Determine the [x, y] coordinate at the center of the cell enclosing the given text.  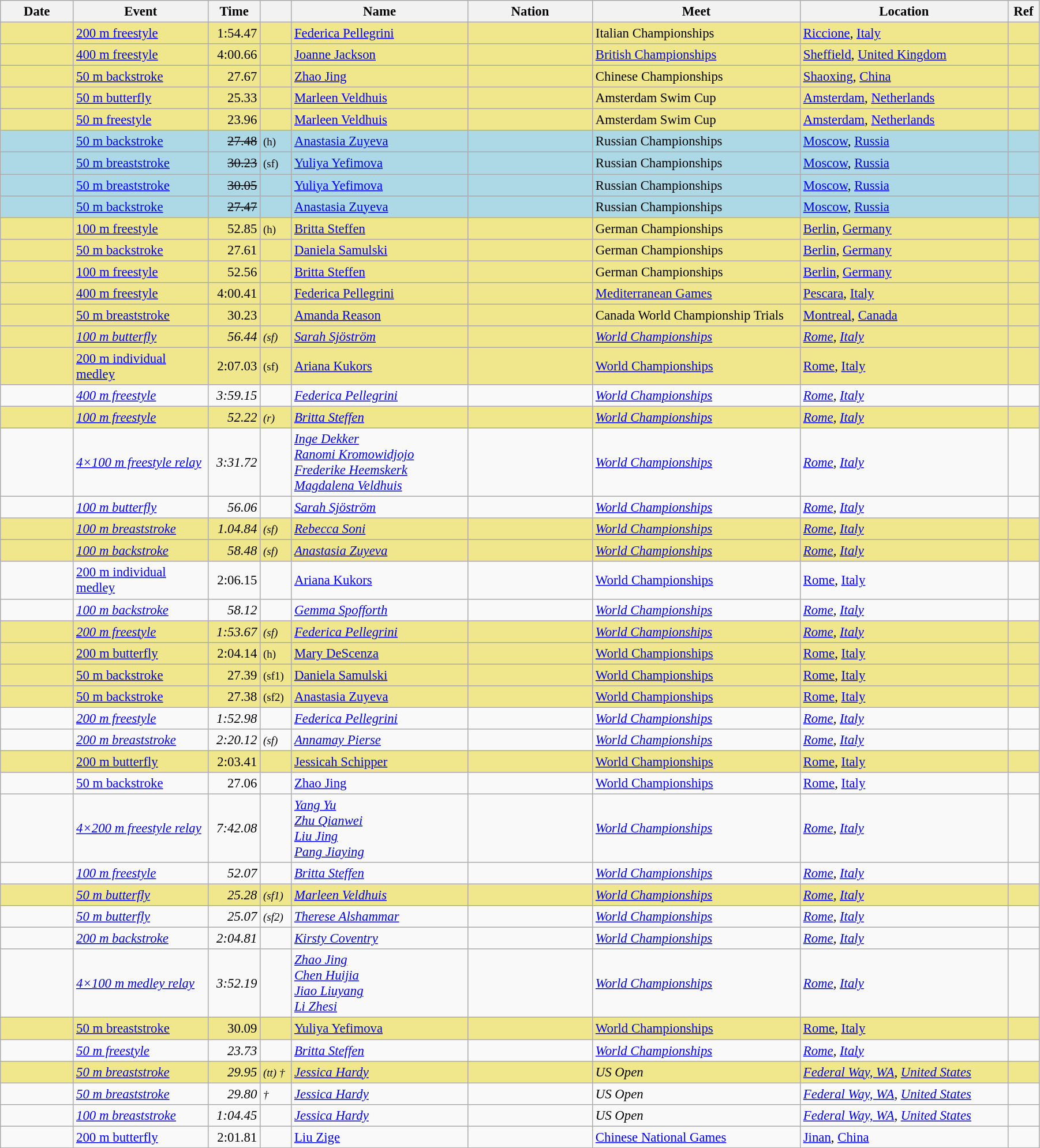
Mary DeScenza [380, 653]
Inge DekkerRanomi KromowidjojoFrederike HeemskerkMagdalena Veldhuis [380, 463]
Kirsty Coventry [380, 939]
52.22 [234, 418]
30.05 [234, 185]
Event [141, 12]
Zhao JingChen HuijiaJiao LiuyangLi Zhesi [380, 984]
Meet [697, 12]
23.73 [234, 1051]
Canada World Championship Trials [697, 315]
27.67 [234, 77]
23.96 [234, 120]
27.61 [234, 250]
1:54.47 [234, 33]
56.06 [234, 508]
3:52.19 [234, 984]
4×100 m freestyle relay [141, 463]
2:04.81 [234, 939]
2:06.15 [234, 580]
Jinan, China [904, 1137]
Gemma Spofforth [380, 610]
Name [380, 12]
Nation [530, 12]
Italian Championships [697, 33]
29.95 [234, 1072]
29.80 [234, 1094]
Jessicah Schipper [380, 761]
British Championships [697, 55]
2:01.81 [234, 1137]
Annamay Pierse [380, 740]
2:20.12 [234, 740]
25.33 [234, 98]
Ref [1023, 12]
58.12 [234, 610]
Date [37, 12]
Pescara, Italy [904, 294]
30.09 [234, 1029]
3:59.15 [234, 396]
27.06 [234, 783]
25.07 [234, 917]
Time [234, 12]
2:07.03 [234, 366]
7:42.08 [234, 828]
2:03.41 [234, 761]
27.48 [234, 141]
4:00.66 [234, 55]
4×100 m medley relay [141, 984]
Riccione, Italy [904, 33]
Sheffield, United Kingdom [904, 55]
56.44 [234, 337]
1.04.84 [234, 529]
200 m breaststroke [141, 740]
27.47 [234, 207]
1:52.98 [234, 718]
200 m backstroke [141, 939]
52.56 [234, 272]
Chinese National Games [697, 1137]
3:31.72 [234, 463]
27.38 [234, 697]
Chinese Championships [697, 77]
4:00.41 [234, 294]
Joanne Jackson [380, 55]
Therese Alshammar [380, 917]
58.48 [234, 551]
Yang YuZhu QianweiLiu JingPang Jiaying [380, 828]
1:04.45 [234, 1115]
Rebecca Soni [380, 529]
Amanda Reason [380, 315]
27.39 [234, 675]
25.28 [234, 895]
1:53.67 [234, 632]
52.07 [234, 873]
2:04.14 [234, 653]
Liu Zige [380, 1137]
Shaoxing, China [904, 77]
† [276, 1094]
Montreal, Canada [904, 315]
Location [904, 12]
4×200 m freestyle relay [141, 828]
(r) [276, 418]
(tt) † [276, 1072]
52.85 [234, 228]
Mediterranean Games [697, 294]
